Scan for the cell matching the given text and deliver its [X, Y] coordinate at center. 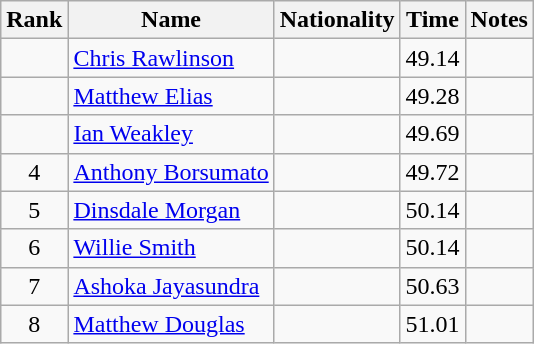
7 [34, 286]
Ashoka Jayasundra [171, 286]
Notes [499, 20]
Anthony Borsumato [171, 172]
Name [171, 20]
49.14 [432, 58]
Matthew Elias [171, 96]
50.63 [432, 286]
6 [34, 248]
49.28 [432, 96]
8 [34, 324]
49.72 [432, 172]
Chris Rawlinson [171, 58]
Time [432, 20]
Nationality [337, 20]
Willie Smith [171, 248]
4 [34, 172]
5 [34, 210]
Matthew Douglas [171, 324]
Ian Weakley [171, 134]
49.69 [432, 134]
51.01 [432, 324]
Dinsdale Morgan [171, 210]
Rank [34, 20]
